From the cell containing the given text, extract its center point as [X, Y] coordinate. 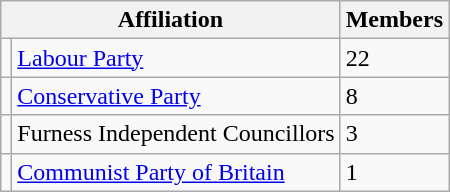
Members [394, 20]
Labour Party [176, 58]
1 [394, 172]
Affiliation [170, 20]
Communist Party of Britain [176, 172]
Furness Independent Councillors [176, 134]
3 [394, 134]
Conservative Party [176, 96]
8 [394, 96]
22 [394, 58]
